For the text-containing cell, return its midpoint in [x, y] coordinate format. 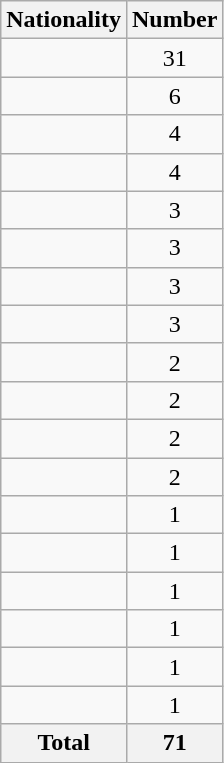
6 [174, 96]
Total [64, 743]
31 [174, 58]
71 [174, 743]
Nationality [64, 20]
Number [174, 20]
